Return the (X, Y) coordinate for the center point of the cell that contains the specified text.  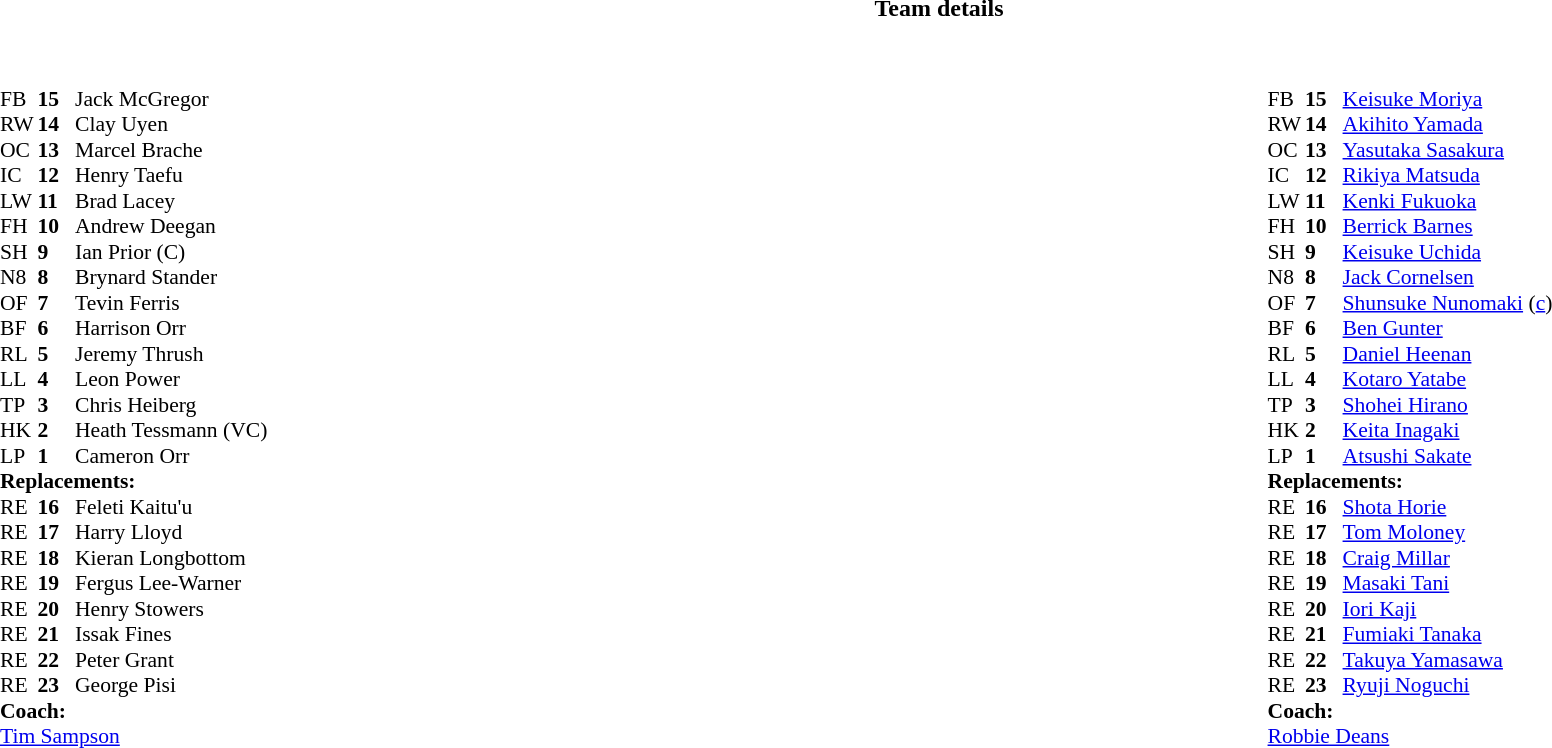
Leon Power (171, 379)
Coach: (134, 711)
Tevin Ferris (171, 303)
Harry Lloyd (171, 533)
Kieran Longbottom (171, 558)
Fergus Lee-Warner (171, 583)
Chris Heiberg (171, 405)
Heath Tessmann (VC) (171, 431)
Peter Grant (171, 660)
Clay Uyen (171, 125)
Cameron Orr (171, 456)
Issak Fines (171, 635)
Brynard Stander (171, 277)
Jack McGregor (171, 99)
Henry Taefu (171, 175)
Ian Prior (C) (171, 252)
George Pisi (171, 685)
Brad Lacey (171, 201)
Feleti Kaitu'u (171, 507)
Harrison Orr (171, 329)
Jeremy Thrush (171, 354)
Henry Stowers (171, 609)
Andrew Deegan (171, 227)
Marcel Brache (171, 150)
Replacements: (134, 481)
